Pinpoint the cell where the given text exists, returning its (X, Y) midpoint coordinate. 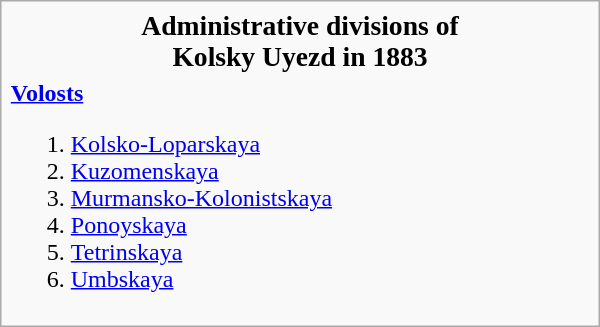
VolostsKolsko-LoparskayaKuzomenskayaMurmansko-KolonistskayaPonoyskayaTetrinskayaUmbskaya (300, 198)
Administrative divisions ofKolsky Uyezd in 1883 (300, 42)
